Return the [x, y] coordinate for the center point of the cell that contains the specified text.  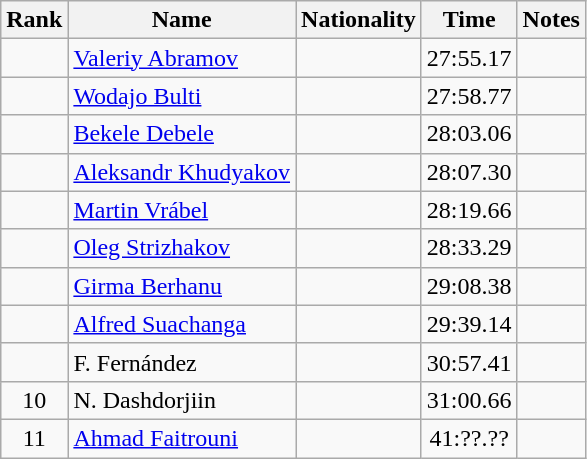
Girma Berhanu [182, 286]
28:07.30 [469, 172]
Nationality [359, 20]
Martin Vrábel [182, 210]
28:19.66 [469, 210]
29:39.14 [469, 324]
Bekele Debele [182, 134]
28:33.29 [469, 248]
Time [469, 20]
Oleg Strizhakov [182, 248]
Aleksandr Khudyakov [182, 172]
10 [34, 400]
27:58.77 [469, 96]
41:??.?? [469, 438]
Name [182, 20]
F. Fernández [182, 362]
27:55.17 [469, 58]
N. Dashdorjiin [182, 400]
30:57.41 [469, 362]
11 [34, 438]
31:00.66 [469, 400]
28:03.06 [469, 134]
Notes [551, 20]
29:08.38 [469, 286]
Rank [34, 20]
Valeriy Abramov [182, 58]
Ahmad Faitrouni [182, 438]
Alfred Suachanga [182, 324]
Wodajo Bulti [182, 96]
